Pinpoint the cell where the given text exists, returning its (X, Y) midpoint coordinate. 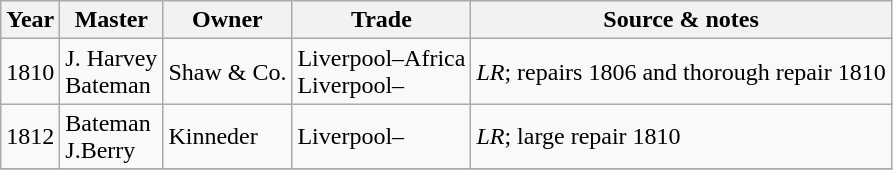
Liverpool– (382, 136)
J. HarveyBateman (112, 72)
Master (112, 20)
Liverpool–AfricaLiverpool– (382, 72)
Year (30, 20)
BatemanJ.Berry (112, 136)
1812 (30, 136)
Trade (382, 20)
LR; repairs 1806 and thorough repair 1810 (681, 72)
Kinneder (228, 136)
1810 (30, 72)
LR; large repair 1810 (681, 136)
Shaw & Co. (228, 72)
Owner (228, 20)
Source & notes (681, 20)
